Return [x, y] of the center of cell containing provided text 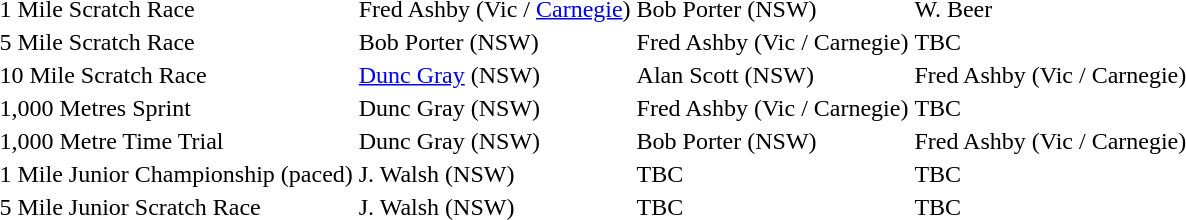
TBC [772, 174]
J. Walsh (NSW) [494, 174]
Alan Scott (NSW) [772, 75]
